Extract the (x, y) coordinate from the center of the cell holding the provided text.  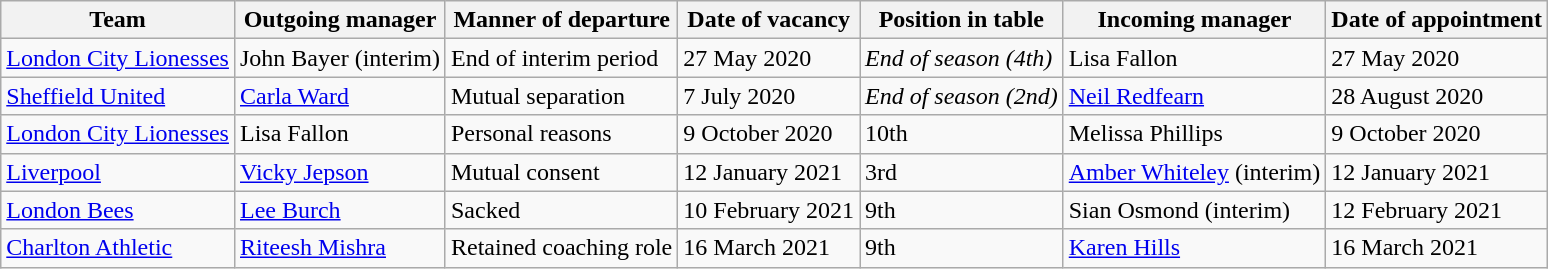
Personal reasons (561, 134)
Karen Hills (1194, 248)
Retained coaching role (561, 248)
3rd (962, 172)
Amber Whiteley (interim) (1194, 172)
Riteesh Mishra (340, 248)
End of season (4th) (962, 58)
London Bees (118, 210)
7 July 2020 (769, 96)
Team (118, 20)
Sian Osmond (interim) (1194, 210)
John Bayer (interim) (340, 58)
Position in table (962, 20)
Lee Burch (340, 210)
Sacked (561, 210)
12 February 2021 (1437, 210)
Date of vacancy (769, 20)
28 August 2020 (1437, 96)
10th (962, 134)
Manner of departure (561, 20)
Outgoing manager (340, 20)
Incoming manager (1194, 20)
End of season (2nd) (962, 96)
Sheffield United (118, 96)
Date of appointment (1437, 20)
End of interim period (561, 58)
Vicky Jepson (340, 172)
Mutual consent (561, 172)
Mutual separation (561, 96)
10 February 2021 (769, 210)
Charlton Athletic (118, 248)
Liverpool (118, 172)
Melissa Phillips (1194, 134)
Neil Redfearn (1194, 96)
Carla Ward (340, 96)
